From the cell containing the given text, extract its center point as [x, y] coordinate. 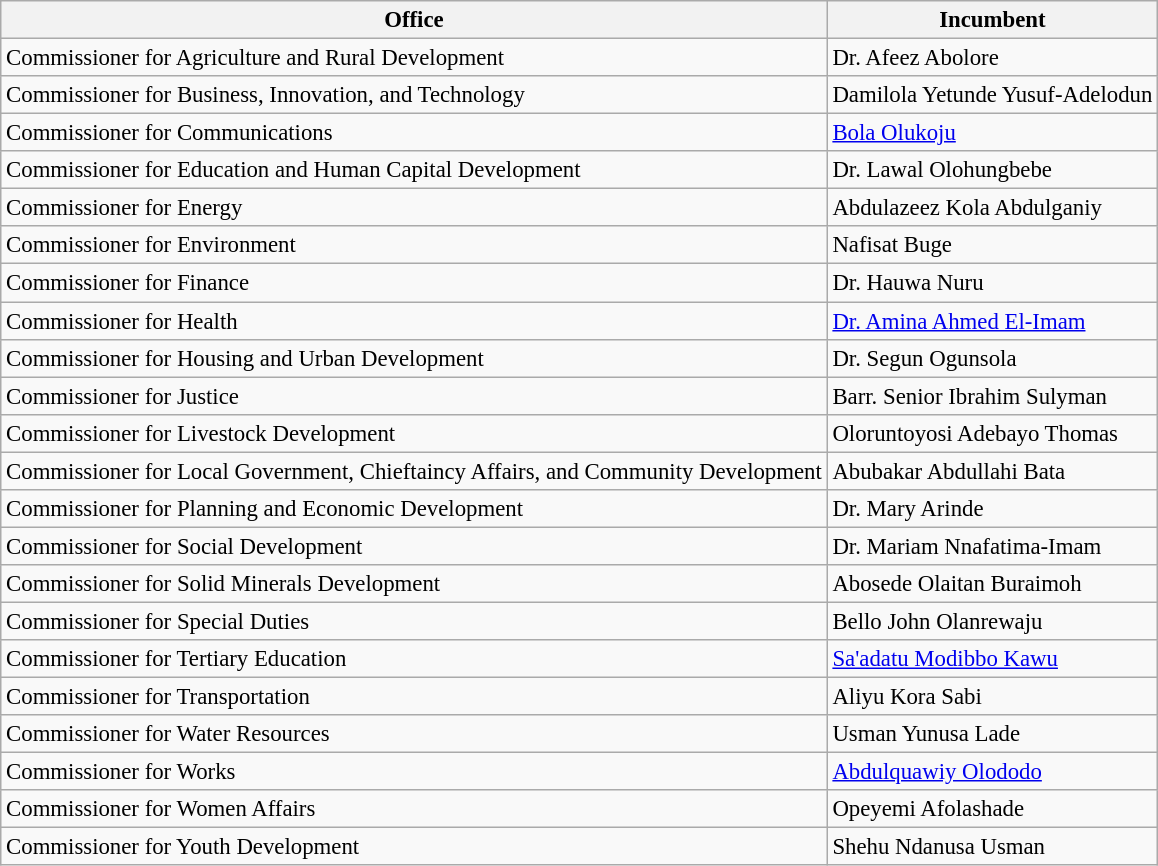
Commissioner for Local Government, Chieftaincy Affairs, and Community Development [414, 471]
Commissioner for Transportation [414, 697]
Abubakar Abdullahi Bata [992, 471]
Commissioner for Works [414, 772]
Commissioner for Livestock Development [414, 433]
Dr. Amina Ahmed El-Imam [992, 321]
Sa'adatu Modibbo Kawu [992, 659]
Commissioner for Health [414, 321]
Nafisat Buge [992, 245]
Bola Olukoju [992, 133]
Abdulquawiy Olododo [992, 772]
Commissioner for Water Resources [414, 734]
Commissioner for Solid Minerals Development [414, 584]
Incumbent [992, 20]
Commissioner for Environment [414, 245]
Abosede Olaitan Buraimoh [992, 584]
Dr. Afeez Abolore [992, 58]
Commissioner for Justice [414, 396]
Commissioner for Youth Development [414, 847]
Commissioner for Business, Innovation, and Technology [414, 95]
Abdulazeez Kola Abdulganiy [992, 208]
Usman Yunusa Lade [992, 734]
Commissioner for Tertiary Education [414, 659]
Commissioner for Women Affairs [414, 809]
Dr. Mary Arinde [992, 509]
Commissioner for Housing and Urban Development [414, 358]
Dr. Hauwa Nuru [992, 283]
Commissioner for Finance [414, 283]
Commissioner for Special Duties [414, 621]
Bello John Olanrewaju [992, 621]
Dr. Segun Ogunsola [992, 358]
Oloruntoyosi Adebayo Thomas [992, 433]
Aliyu Kora Sabi [992, 697]
Dr. Mariam Nnafatima-Imam [992, 546]
Commissioner for Social Development [414, 546]
Commissioner for Energy [414, 208]
Office [414, 20]
Damilola Yetunde Yusuf-Adelodun [992, 95]
Shehu Ndanusa Usman [992, 847]
Commissioner for Education and Human Capital Development [414, 170]
Commissioner for Planning and Economic Development [414, 509]
Commissioner for Communications [414, 133]
Opeyemi Afolashade [992, 809]
Dr. Lawal Olohungbebe [992, 170]
Barr. Senior Ibrahim Sulyman [992, 396]
Commissioner for Agriculture and Rural Development [414, 58]
